Return [X, Y] of the center of cell containing provided text 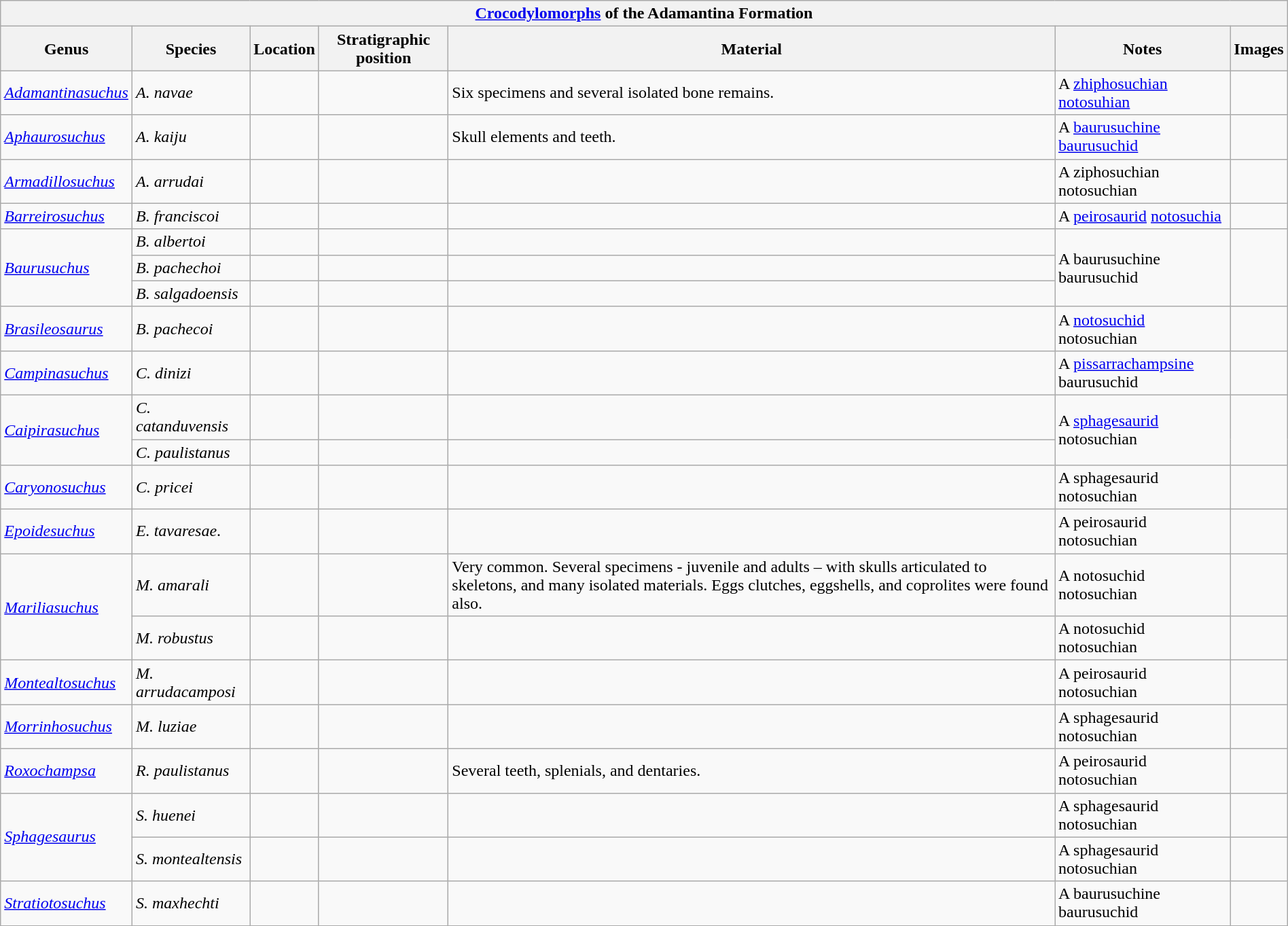
E. tavaresae. [190, 531]
Stratigraphic position [383, 49]
R. paulistanus [190, 770]
Adamantinasuchus [67, 92]
Species [190, 49]
Several teeth, splenials, and dentaries. [751, 770]
S. huenei [190, 815]
M. arrudacamposi [190, 682]
Sphagesaurus [67, 837]
Skull elements and teeth. [751, 137]
B. franciscoi [190, 216]
M. luziae [190, 727]
A. arrudai [190, 181]
B. pachecoi [190, 329]
Location [285, 49]
Stratiotosuchus [67, 904]
A peirosaurid notosuchia [1142, 216]
B. pachechoi [190, 268]
Caryonosuchus [67, 488]
Notes [1142, 49]
Six specimens and several isolated bone remains. [751, 92]
Campinasuchus [67, 372]
A. kaiju [190, 137]
Mariliasuchus [67, 607]
Aphaurosuchus [67, 137]
Material [751, 49]
Morrinhosuchus [67, 727]
A ziphosuchian notosuchian [1142, 181]
C. paulistanus [190, 452]
Montealtosuchus [67, 682]
S. montealtensis [190, 859]
C. pricei [190, 488]
C. catanduvensis [190, 417]
Brasileosaurus [67, 329]
Crocodylomorphs of the Adamantina Formation [644, 14]
S. maxhechti [190, 904]
B. albertoi [190, 242]
M. amarali [190, 585]
A. navae [190, 92]
Baurusuchus [67, 268]
Genus [67, 49]
B. salgadoensis [190, 293]
Caipirasuchus [67, 429]
Barreirosuchus [67, 216]
M. robustus [190, 639]
Images [1259, 49]
Epoidesuchus [67, 531]
C. dinizi [190, 372]
A pissarrachampsine baurusuchid [1142, 372]
Armadillosuchus [67, 181]
Roxochampsa [67, 770]
A zhiphosuchian notosuhian [1142, 92]
